From the cell containing the given text, extract its center point as (X, Y) coordinate. 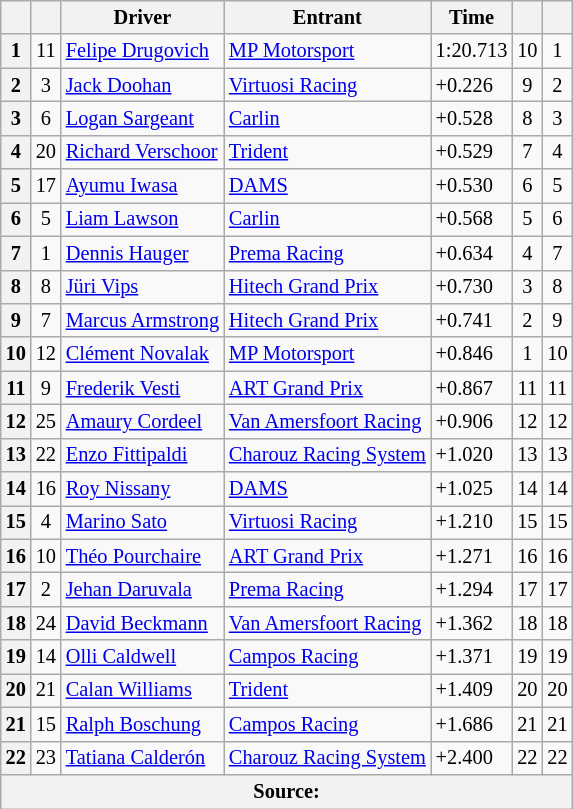
+1.686 (472, 724)
Enzo Fittipaldi (142, 455)
+0.846 (472, 354)
+0.528 (472, 118)
1:20.713 (472, 51)
+0.530 (472, 186)
Calan Williams (142, 690)
+0.568 (472, 219)
+0.906 (472, 421)
25 (46, 421)
+1.025 (472, 489)
24 (46, 623)
Jehan Daruvala (142, 589)
+1.020 (472, 455)
Entrant (328, 17)
+1.409 (472, 690)
Clément Novalak (142, 354)
+0.730 (472, 287)
Time (472, 17)
+1.271 (472, 556)
Marino Sato (142, 522)
Tatiana Calderón (142, 758)
+1.362 (472, 623)
Jüri Vips (142, 287)
+0.226 (472, 85)
Roy Nissany (142, 489)
23 (46, 758)
Source: (287, 791)
Dennis Hauger (142, 253)
Richard Verschoor (142, 152)
+0.867 (472, 388)
Liam Lawson (142, 219)
Jack Doohan (142, 85)
David Beckmann (142, 623)
+2.400 (472, 758)
+0.741 (472, 320)
+1.294 (472, 589)
Driver (142, 17)
Olli Caldwell (142, 657)
Ralph Boschung (142, 724)
+0.529 (472, 152)
+1.371 (472, 657)
+0.634 (472, 253)
Logan Sargeant (142, 118)
Théo Pourchaire (142, 556)
Frederik Vesti (142, 388)
Amaury Cordeel (142, 421)
Ayumu Iwasa (142, 186)
Marcus Armstrong (142, 320)
+1.210 (472, 522)
Felipe Drugovich (142, 51)
